Detect which cell encompasses the target text, then output its [X, Y] center coordinate. 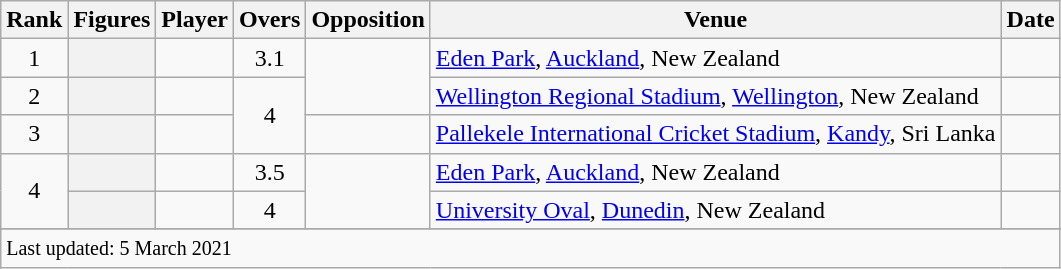
Opposition [368, 20]
Date [1030, 20]
2 [34, 96]
3.5 [270, 172]
Figures [112, 20]
1 [34, 58]
Player [195, 20]
Overs [270, 20]
Venue [716, 20]
Wellington Regional Stadium, Wellington, New Zealand [716, 96]
Rank [34, 20]
Pallekele International Cricket Stadium, Kandy, Sri Lanka [716, 134]
3 [34, 134]
Last updated: 5 March 2021 [530, 248]
University Oval, Dunedin, New Zealand [716, 210]
3.1 [270, 58]
